Capture the cell that displays the provided text and extract its [X, Y] central coordinate. 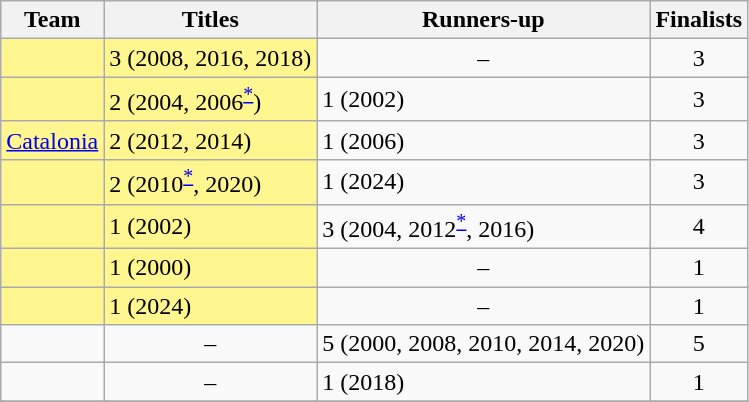
2 (2012, 2014) [210, 140]
1 (2006) [484, 140]
3 (2004, 2012*, 2016) [484, 226]
2 (2010*, 2020) [210, 182]
2 (2004, 2006*) [210, 100]
Catalonia [52, 140]
5 [699, 344]
4 [699, 226]
1 (2018) [484, 382]
1 (2000) [210, 268]
Runners-up [484, 20]
Titles [210, 20]
Finalists [699, 20]
3 (2008, 2016, 2018) [210, 58]
5 (2000, 2008, 2010, 2014, 2020) [484, 344]
Team [52, 20]
